Provide the [x, y] coordinate of the cell's center where the given text is located.  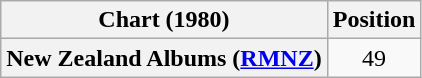
Position [374, 20]
49 [374, 58]
Chart (1980) [164, 20]
New Zealand Albums (RMNZ) [164, 58]
